Return (X, Y) of the center of cell containing provided text 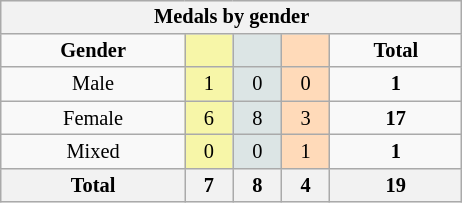
19 (396, 185)
Gender (92, 51)
17 (396, 118)
6 (209, 118)
Female (92, 118)
Medals by gender (231, 17)
3 (305, 118)
7 (209, 185)
Male (92, 84)
4 (305, 185)
Mixed (92, 152)
